Locate the cell with the specified text and output its (x, y) center coordinate. 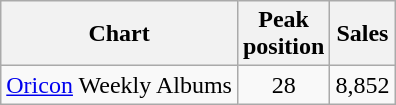
Peakposition (283, 34)
8,852 (362, 85)
Oricon Weekly Albums (120, 85)
Sales (362, 34)
Chart (120, 34)
28 (283, 85)
